Capture the cell that displays the provided text and extract its (X, Y) central coordinate. 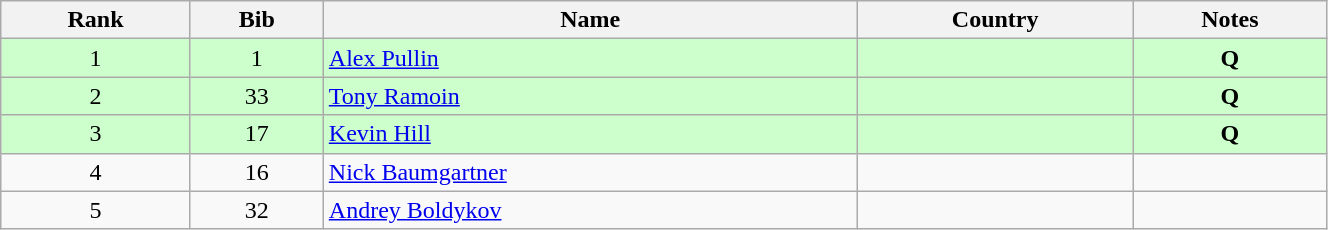
Andrey Boldykov (590, 210)
Bib (256, 20)
Rank (96, 20)
Name (590, 20)
17 (256, 134)
Kevin Hill (590, 134)
5 (96, 210)
16 (256, 172)
Notes (1230, 20)
Nick Baumgartner (590, 172)
32 (256, 210)
33 (256, 96)
Country (995, 20)
2 (96, 96)
Alex Pullin (590, 58)
3 (96, 134)
4 (96, 172)
Tony Ramoin (590, 96)
